Output the [x, y] coordinate of the center of the cell containing the given text.  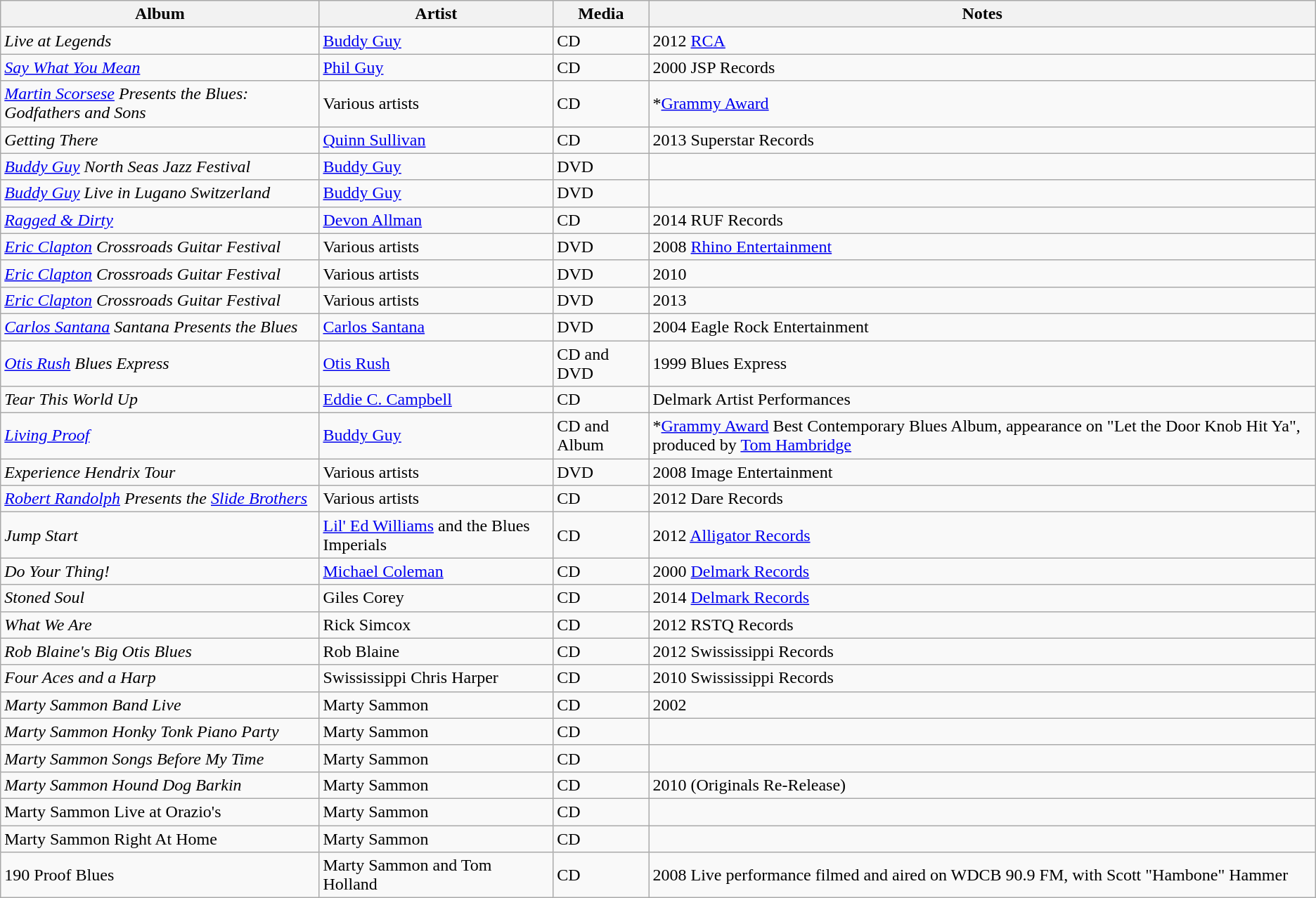
2013 [982, 300]
*Grammy Award Best Contemporary Blues Album, appearance on "Let the Door Knob Hit Ya", produced by Tom Hambridge [982, 436]
Notes [982, 14]
2012 Alligator Records [982, 535]
2014 RUF Records [982, 220]
Eddie C. Campbell [436, 400]
Buddy Guy North Seas Jazz Festival [160, 167]
Stoned Soul [160, 598]
Getting There [160, 140]
What We Are [160, 625]
Marty Sammon Honky Tonk Piano Party [160, 731]
Live at Legends [160, 41]
Carlos Santana Santana Presents the Blues [160, 327]
2012 RCA [982, 41]
2000 JSP Records [982, 67]
*Grammy Award [982, 104]
Tear This World Up [160, 400]
Buddy Guy Live in Lugano Switzerland [160, 193]
Marty Sammon Hound Dog Barkin [160, 785]
Ragged & Dirty [160, 220]
Marty Sammon and Tom Holland [436, 876]
1999 Blues Express [982, 363]
2010 Swississippi Records [982, 678]
Martin Scorsese Presents the Blues: Godfathers and Sons [160, 104]
190 Proof Blues [160, 876]
Album [160, 14]
Lil' Ed Williams and the Blues Imperials [436, 535]
Rob Blaine's Big Otis Blues [160, 651]
2004 Eagle Rock Entertainment [982, 327]
2014 Delmark Records [982, 598]
Marty Sammon Live at Orazio's [160, 812]
2008 Rhino Entertainment [982, 247]
Robert Randolph Presents the Slide Brothers [160, 499]
Say What You Mean [160, 67]
2013 Superstar Records [982, 140]
Devon Allman [436, 220]
2010 (Originals Re-Release) [982, 785]
Michael Coleman [436, 571]
Otis Rush Blues Express [160, 363]
CD and Album [601, 436]
Carlos Santana [436, 327]
Experience Hendrix Tour [160, 472]
Artist [436, 14]
2008 Image Entertainment [982, 472]
Marty Sammon Right At Home [160, 838]
Jump Start [160, 535]
2010 [982, 273]
Four Aces and a Harp [160, 678]
2002 [982, 705]
Swississippi Chris Harper [436, 678]
Otis Rush [436, 363]
Do Your Thing! [160, 571]
2012 Swississippi Records [982, 651]
2000 Delmark Records [982, 571]
Rob Blaine [436, 651]
2012 Dare Records [982, 499]
Rick Simcox [436, 625]
2012 RSTQ Records [982, 625]
CD and DVD [601, 363]
Delmark Artist Performances [982, 400]
2008 Live performance filmed and aired on WDCB 90.9 FM, with Scott "Hambone" Hammer [982, 876]
Marty Sammon Band Live [160, 705]
Media [601, 14]
Quinn Sullivan [436, 140]
Phil Guy [436, 67]
Living Proof [160, 436]
Giles Corey [436, 598]
Marty Sammon Songs Before My Time [160, 758]
